Return the (X, Y) coordinate for the center point of the cell that contains the specified text.  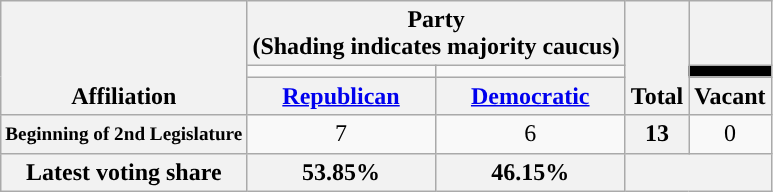
53.85% (341, 172)
0 (730, 134)
Party (Shading indicates majority caucus) (436, 34)
7 (341, 134)
46.15% (530, 172)
Latest voting share (124, 172)
Vacant (730, 96)
Total (657, 58)
Affiliation (124, 58)
Beginning of 2nd Legislature (124, 134)
6 (530, 134)
13 (657, 134)
Republican (341, 96)
Democratic (530, 96)
